Pinpoint the cell where the given text exists, returning its [X, Y] midpoint coordinate. 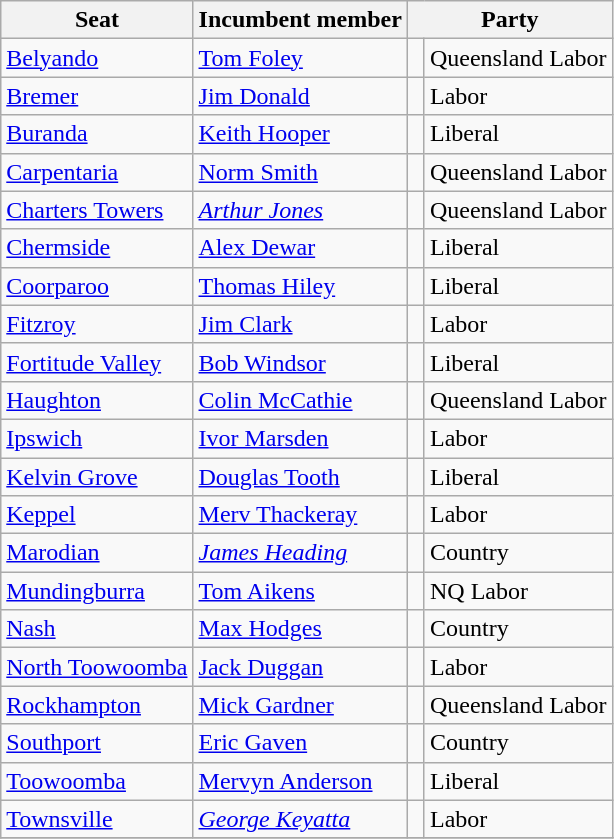
North Toowoomba [97, 667]
Belyando [97, 58]
Southport [97, 743]
Merv Thackeray [300, 515]
Kelvin Grove [97, 477]
Thomas Hiley [300, 286]
Colin McCathie [300, 400]
Tom Aikens [300, 591]
Tom Foley [300, 58]
Bob Windsor [300, 362]
Douglas Tooth [300, 477]
Charters Towers [97, 210]
Mick Gardner [300, 705]
Buranda [97, 134]
Coorparoo [97, 286]
Jim Clark [300, 324]
Incumbent member [300, 20]
Townsville [97, 819]
NQ Labor [518, 591]
Arthur Jones [300, 210]
Marodian [97, 553]
Jack Duggan [300, 667]
Keith Hooper [300, 134]
James Heading [300, 553]
Fortitude Valley [97, 362]
Carpentaria [97, 172]
Fitzroy [97, 324]
Haughton [97, 400]
Norm Smith [300, 172]
Chermside [97, 248]
Jim Donald [300, 96]
Ipswich [97, 438]
Rockhampton [97, 705]
Eric Gaven [300, 743]
Toowoomba [97, 781]
Seat [97, 20]
Party [510, 20]
Keppel [97, 515]
Alex Dewar [300, 248]
Nash [97, 629]
Mundingburra [97, 591]
Ivor Marsden [300, 438]
Max Hodges [300, 629]
Mervyn Anderson [300, 781]
Bremer [97, 96]
George Keyatta [300, 819]
